For the text-containing cell, return its midpoint in (X, Y) coordinate format. 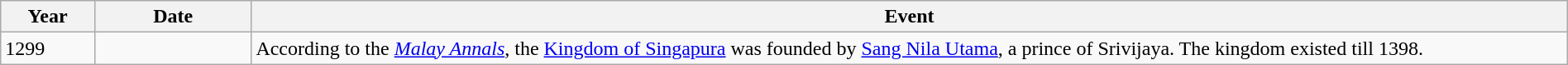
Date (172, 17)
Event (910, 17)
According to the Malay Annals, the Kingdom of Singapura was founded by Sang Nila Utama, a prince of Srivijaya. The kingdom existed till 1398. (910, 48)
1299 (48, 48)
Year (48, 17)
